Pinpoint the cell where the given text exists, returning its [X, Y] midpoint coordinate. 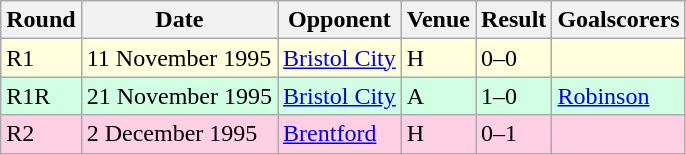
A [438, 96]
Round [41, 20]
11 November 1995 [179, 58]
R1 [41, 58]
0–0 [514, 58]
1–0 [514, 96]
Venue [438, 20]
R2 [41, 134]
Result [514, 20]
Robinson [618, 96]
Brentford [340, 134]
Date [179, 20]
Goalscorers [618, 20]
R1R [41, 96]
0–1 [514, 134]
2 December 1995 [179, 134]
21 November 1995 [179, 96]
Opponent [340, 20]
